Extract the (x, y) coordinate from the center of the cell holding the provided text.  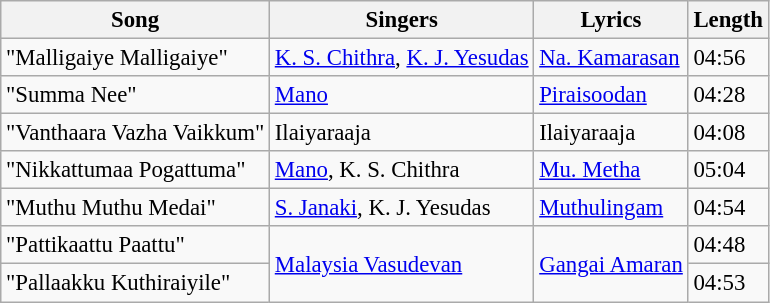
04:08 (728, 133)
04:56 (728, 58)
Muthulingam (611, 208)
"Pallaakku Kuthiraiyile" (136, 283)
"Summa Nee" (136, 95)
Mano, K. S. Chithra (401, 170)
K. S. Chithra, K. J. Yesudas (401, 58)
"Malligaiye Malligaiye" (136, 58)
S. Janaki, K. J. Yesudas (401, 208)
Length (728, 20)
"Muthu Muthu Medai" (136, 208)
Gangai Amaran (611, 264)
"Pattikaattu Paattu" (136, 245)
Piraisoodan (611, 95)
Lyrics (611, 20)
Malaysia Vasudevan (401, 264)
"Nikkattumaa Pogattuma" (136, 170)
04:53 (728, 283)
Singers (401, 20)
04:48 (728, 245)
Mano (401, 95)
04:28 (728, 95)
Na. Kamarasan (611, 58)
04:54 (728, 208)
Song (136, 20)
"Vanthaara Vazha Vaikkum" (136, 133)
Mu. Metha (611, 170)
05:04 (728, 170)
